Pinpoint the cell where the given text exists, returning its (X, Y) midpoint coordinate. 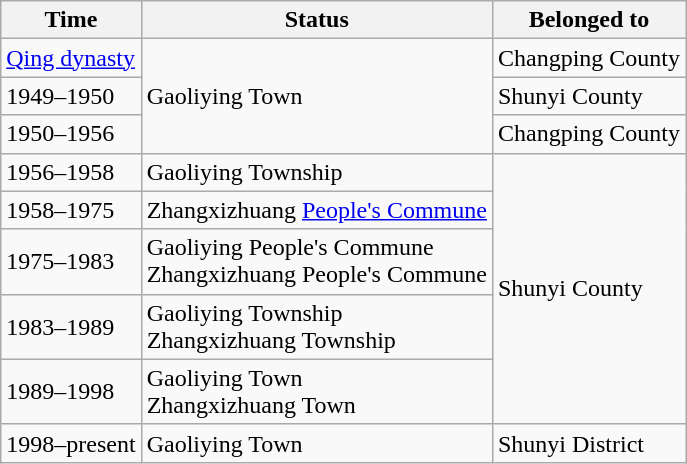
1958–1975 (71, 210)
Gaoliying People's CommuneZhangxizhuang People's Commune (316, 262)
Status (316, 20)
Gaoliying TownshipZhangxizhuang Township (316, 326)
Gaoliying TownZhangxizhuang Town (316, 392)
1949–1950 (71, 96)
1956–1958 (71, 172)
Zhangxizhuang People's Commune (316, 210)
1989–1998 (71, 392)
Qing dynasty (71, 58)
Time (71, 20)
Belonged to (588, 20)
Shunyi District (588, 443)
1975–1983 (71, 262)
1983–1989 (71, 326)
Gaoliying Township (316, 172)
1998–present (71, 443)
1950–1956 (71, 134)
